Provide the (X, Y) coordinate of the cell's center where the given text is located.  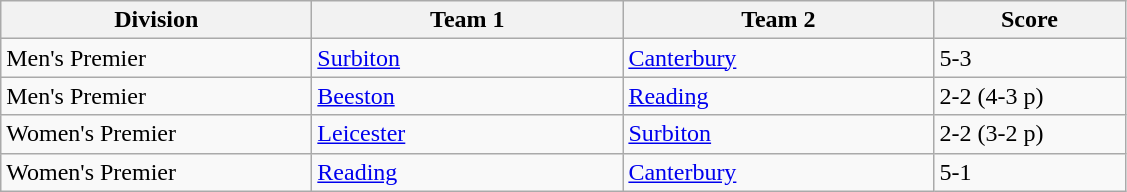
5-3 (1030, 58)
Division (156, 20)
Team 1 (468, 20)
2-2 (3-2 p) (1030, 134)
Beeston (468, 96)
Team 2 (778, 20)
Score (1030, 20)
5-1 (1030, 172)
2-2 (4-3 p) (1030, 96)
Leicester (468, 134)
